Find where the given text appears and provide that cell's center as [x, y] coordinate. 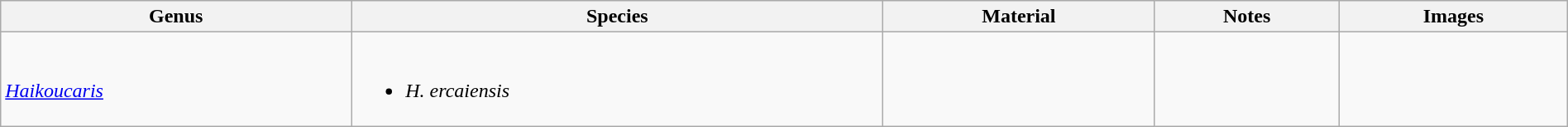
Species [617, 17]
Notes [1247, 17]
Genus [176, 17]
Images [1453, 17]
Material [1019, 17]
H. ercaiensis [617, 80]
Haikoucaris [176, 80]
